Capture the cell that displays the provided text and extract its (X, Y) central coordinate. 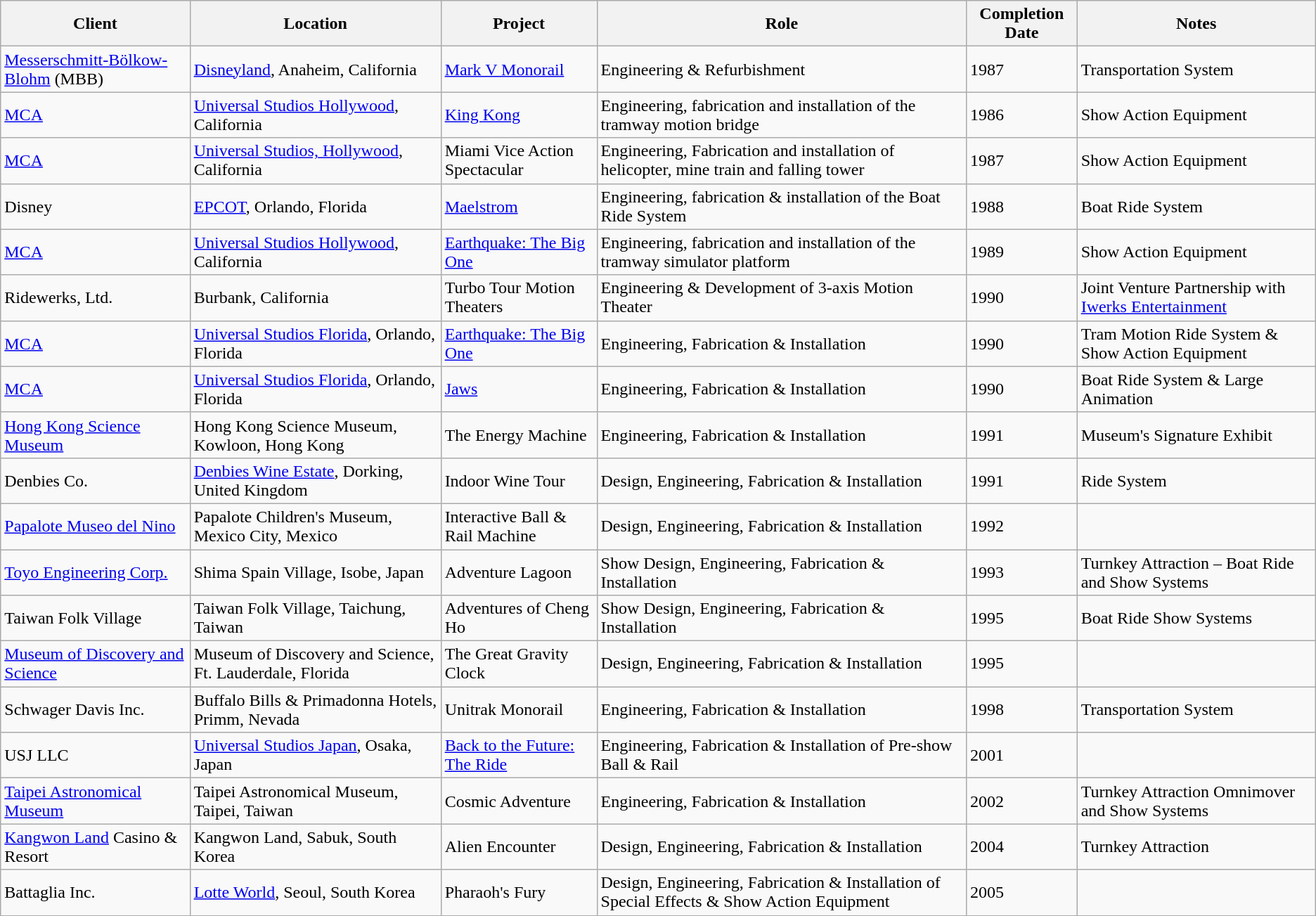
Disney (96, 207)
Adventure Lagoon (519, 572)
Notes (1196, 24)
Taiwan Folk Village (96, 619)
Project (519, 24)
Role (782, 24)
USJ LLC (96, 755)
Turbo Tour Motion Theaters (519, 298)
Boat Ride System (1196, 207)
Boat Ride System & Large Animation (1196, 389)
Papalote Museo del Nino (96, 526)
Boat Ride Show Systems (1196, 619)
Design, Engineering, Fabrication & Installation of Special Effects & Show Action Equipment (782, 893)
1993 (1022, 572)
The Energy Machine (519, 434)
Denbies Co. (96, 481)
Maelstrom (519, 207)
Engineering & Refurbishment (782, 69)
Engineering, Fabrication & Installation of Pre-show Ball & Rail (782, 755)
King Kong (519, 115)
Turnkey Attraction – Boat Ride and Show Systems (1196, 572)
EPCOT, Orlando, Florida (315, 207)
Joint Venture Partnership with Iwerks Entertainment (1196, 298)
Ridewerks, Ltd. (96, 298)
The Great Gravity Clock (519, 664)
Museum of Discovery and Science, Ft. Lauderdale, Florida (315, 664)
Buffalo Bills & Primadonna Hotels, Primm, Nevada (315, 710)
Back to the Future: The Ride (519, 755)
2001 (1022, 755)
Schwager Davis Inc. (96, 710)
Indoor Wine Tour (519, 481)
Museum's Signature Exhibit (1196, 434)
Cosmic Adventure (519, 801)
Alien Encounter (519, 846)
Interactive Ball & Rail Machine (519, 526)
Miami Vice Action Spectacular (519, 160)
Engineering, fabrication and installation of the tramway motion bridge (782, 115)
Lotte World, Seoul, South Korea (315, 893)
Battaglia Inc. (96, 893)
Hong Kong Science Museum (96, 434)
Mark V Monorail (519, 69)
Completion Date (1022, 24)
1992 (1022, 526)
Location (315, 24)
Denbies Wine Estate, Dorking, United Kingdom (315, 481)
Taiwan Folk Village, Taichung, Taiwan (315, 619)
Engineering, fabrication and installation of the tramway simulator platform (782, 252)
1988 (1022, 207)
Jaws (519, 389)
Shima Spain Village, Isobe, Japan (315, 572)
Turnkey Attraction (1196, 846)
2005 (1022, 893)
Ride System (1196, 481)
Unitrak Monorail (519, 710)
Kangwon Land, Sabuk, South Korea (315, 846)
1998 (1022, 710)
1989 (1022, 252)
Turnkey Attraction Omnimover and Show Systems (1196, 801)
2004 (1022, 846)
Disneyland, Anaheim, California (315, 69)
2002 (1022, 801)
Toyo Engineering Corp. (96, 572)
Taipei Astronomical Museum (96, 801)
Pharaoh's Fury (519, 893)
Taipei Astronomical Museum, Taipei, Taiwan (315, 801)
Engineering & Development of 3-axis Motion Theater (782, 298)
1986 (1022, 115)
Tram Motion Ride System & Show Action Equipment (1196, 343)
Universal Studios, Hollywood, California (315, 160)
Client (96, 24)
Papalote Children's Museum, Mexico City, Mexico (315, 526)
Burbank, California (315, 298)
Universal Studios Japan, Osaka, Japan (315, 755)
Adventures of Cheng Ho (519, 619)
Engineering, fabrication & installation of the Boat Ride System (782, 207)
Museum of Discovery and Science (96, 664)
Kangwon Land Casino & Resort (96, 846)
Engineering, Fabrication and installation of helicopter, mine train and falling tower (782, 160)
Messerschmitt-Bölkow-Blohm (MBB) (96, 69)
Hong Kong Science Museum, Kowloon, Hong Kong (315, 434)
